Extract the [X, Y] coordinate from the center of the cell holding the provided text.  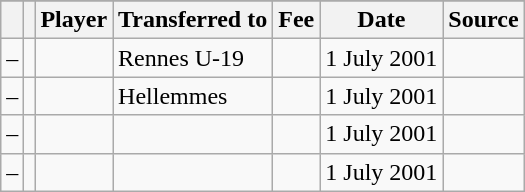
Transferred to [193, 20]
Date [382, 20]
Rennes U-19 [193, 58]
Fee [296, 20]
Source [484, 20]
Player [74, 20]
Hellemmes [193, 96]
